Extract the [X, Y] coordinate from the center of the cell holding the provided text.  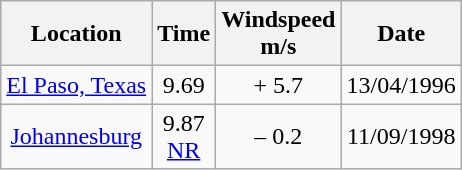
+ 5.7 [278, 85]
9.69 [184, 85]
Johannesburg [76, 136]
13/04/1996 [401, 85]
Date [401, 34]
Windspeedm/s [278, 34]
Location [76, 34]
Time [184, 34]
El Paso, Texas [76, 85]
– 0.2 [278, 136]
9.87NR [184, 136]
11/09/1998 [401, 136]
